Return (x, y) of the center of cell containing provided text 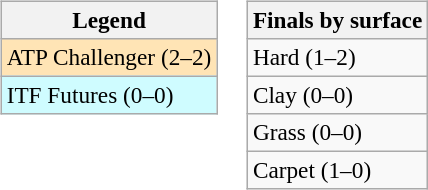
Grass (0–0) (337, 133)
Hard (1–2) (337, 57)
ATP Challenger (2–2) (108, 57)
Legend (108, 20)
Finals by surface (337, 20)
Carpet (1–0) (337, 171)
ITF Futures (0–0) (108, 95)
Clay (0–0) (337, 95)
